Determine the [X, Y] coordinate at the center of the cell enclosing the given text.  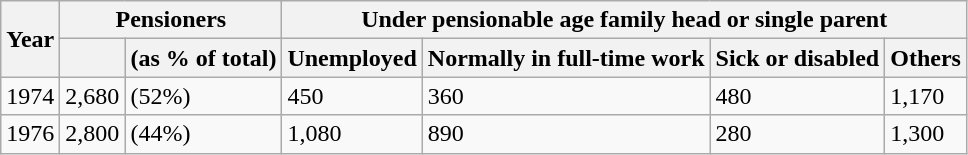
Unemployed [352, 58]
1,170 [926, 96]
2,800 [92, 134]
(as % of total) [204, 58]
1,080 [352, 134]
1974 [30, 96]
Year [30, 39]
Sick or disabled [798, 58]
Under pensionable age family head or single parent [624, 20]
1976 [30, 134]
890 [566, 134]
1,300 [926, 134]
Pensioners [171, 20]
Others [926, 58]
360 [566, 96]
280 [798, 134]
450 [352, 96]
(52%) [204, 96]
2,680 [92, 96]
(44%) [204, 134]
480 [798, 96]
Normally in full-time work [566, 58]
